For the text-containing cell, return its midpoint in [x, y] coordinate format. 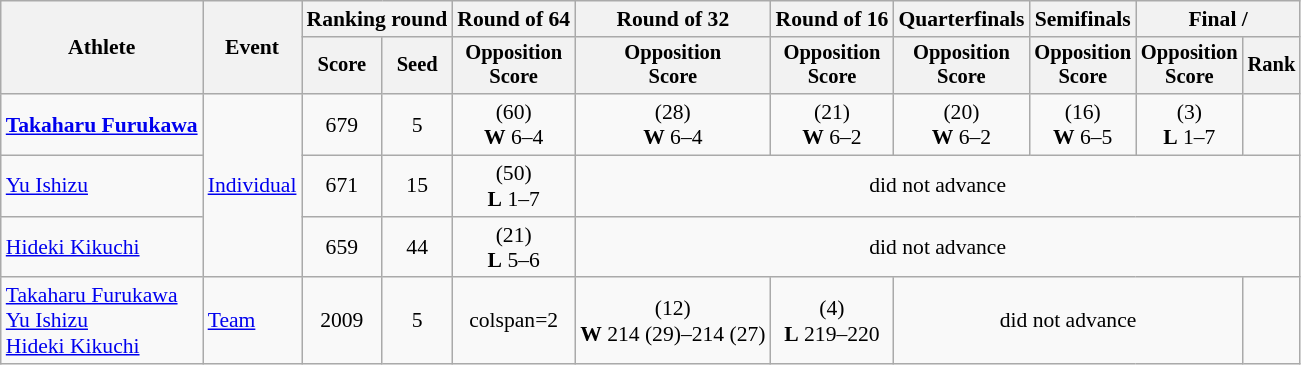
(28)W 6–4 [672, 124]
Takaharu FurukawaYu IshizuHideki Kikuchi [102, 322]
Hideki Kikuchi [102, 248]
Event [252, 48]
Round of 16 [832, 19]
Round of 64 [514, 19]
Final / [1218, 19]
Seed [417, 66]
Individual [252, 186]
Round of 32 [672, 19]
(21) W 6–2 [832, 124]
Rank [1272, 66]
(12) W 214 (29)–214 (27) [672, 322]
(60)W 6–4 [514, 124]
Ranking round [378, 19]
671 [342, 186]
Quarterfinals [961, 19]
(50)L 1–7 [514, 186]
Athlete [102, 48]
Yu Ishizu [102, 186]
659 [342, 248]
(3) L 1–7 [1190, 124]
(20) W 6–2 [961, 124]
(21)L 5–6 [514, 248]
44 [417, 248]
2009 [342, 322]
Score [342, 66]
(4) L 219–220 [832, 322]
679 [342, 124]
15 [417, 186]
Takaharu Furukawa [102, 124]
Team [252, 322]
(16) W 6–5 [1082, 124]
colspan=2 [514, 322]
Semifinals [1082, 19]
